Capture the cell that displays the provided text and extract its [x, y] central coordinate. 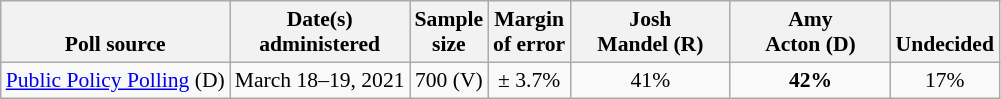
41% [650, 80]
700 (V) [449, 80]
March 18–19, 2021 [320, 80]
Samplesize [449, 32]
Poll source [116, 32]
AmyActon (D) [810, 32]
17% [945, 80]
Date(s)administered [320, 32]
Undecided [945, 32]
Marginof error [529, 32]
JoshMandel (R) [650, 32]
± 3.7% [529, 80]
Public Policy Polling (D) [116, 80]
42% [810, 80]
